From the cell containing the given text, extract its center point as (x, y) coordinate. 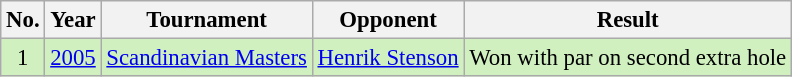
Opponent (388, 20)
2005 (73, 58)
1 (23, 58)
Tournament (206, 20)
Henrik Stenson (388, 58)
Scandinavian Masters (206, 58)
Won with par on second extra hole (628, 58)
Year (73, 20)
Result (628, 20)
No. (23, 20)
